Detect which cell encompasses the target text, then output its (x, y) center coordinate. 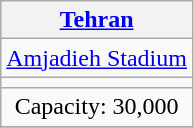
Amjadieh Stadium (97, 58)
Capacity: 30,000 (97, 107)
Tehran (97, 20)
